Return [x, y] of the center of cell containing provided text 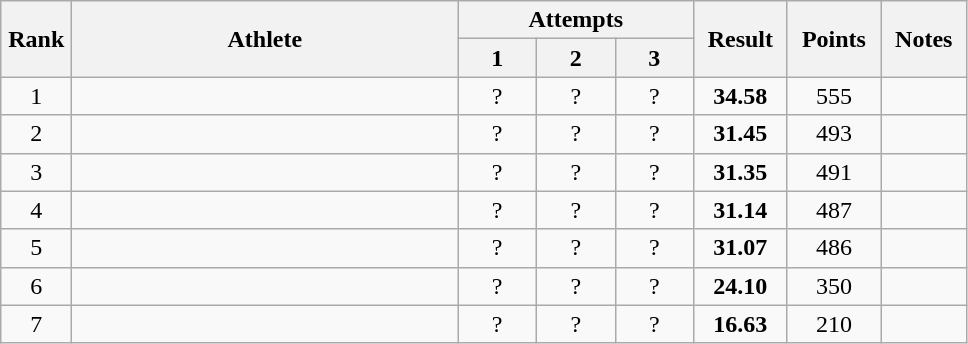
31.45 [741, 134]
Attempts [576, 20]
4 [36, 210]
6 [36, 286]
Rank [36, 39]
487 [834, 210]
491 [834, 172]
Points [834, 39]
Result [741, 39]
31.35 [741, 172]
493 [834, 134]
34.58 [741, 96]
210 [834, 324]
7 [36, 324]
350 [834, 286]
16.63 [741, 324]
31.07 [741, 248]
Athlete [265, 39]
555 [834, 96]
31.14 [741, 210]
486 [834, 248]
24.10 [741, 286]
5 [36, 248]
Notes [924, 39]
